Find where the given text appears and provide that cell's center as (x, y) coordinate. 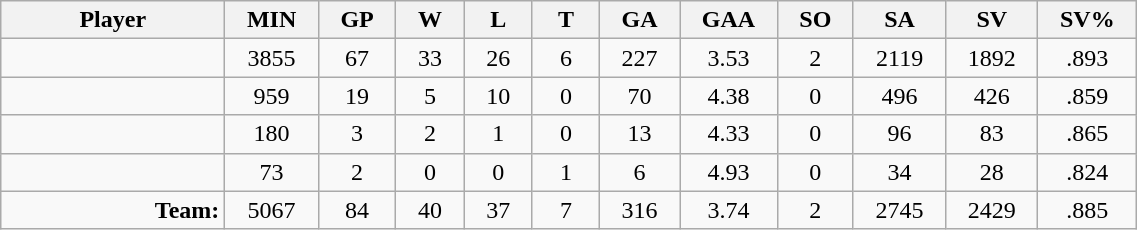
496 (899, 96)
13 (640, 134)
84 (357, 210)
40 (430, 210)
19 (357, 96)
3 (357, 134)
316 (640, 210)
3855 (272, 58)
7 (566, 210)
26 (498, 58)
2745 (899, 210)
33 (430, 58)
GA (640, 20)
SA (899, 20)
37 (498, 210)
2119 (899, 58)
3.74 (729, 210)
SV (992, 20)
5 (430, 96)
L (498, 20)
70 (640, 96)
67 (357, 58)
4.38 (729, 96)
.859 (1088, 96)
GP (357, 20)
.824 (1088, 172)
2429 (992, 210)
180 (272, 134)
MIN (272, 20)
SV% (1088, 20)
W (430, 20)
4.93 (729, 172)
426 (992, 96)
73 (272, 172)
Team: (113, 210)
.885 (1088, 210)
28 (992, 172)
SO (815, 20)
96 (899, 134)
3.53 (729, 58)
T (566, 20)
5067 (272, 210)
83 (992, 134)
Player (113, 20)
10 (498, 96)
959 (272, 96)
34 (899, 172)
1892 (992, 58)
.865 (1088, 134)
.893 (1088, 58)
4.33 (729, 134)
GAA (729, 20)
227 (640, 58)
